Scan for the cell matching the given text and deliver its [X, Y] coordinate at center. 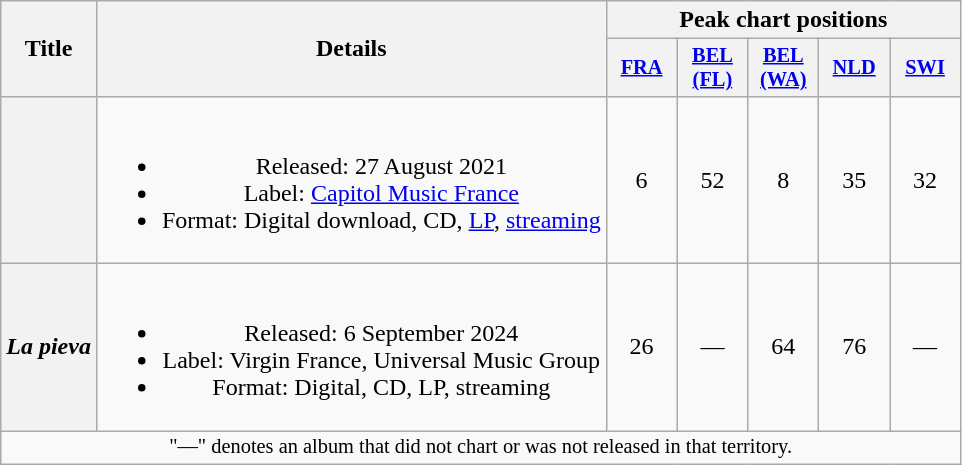
32 [926, 180]
FRA [642, 68]
6 [642, 180]
BEL(FL) [712, 68]
Details [351, 49]
26 [642, 348]
Peak chart positions [783, 20]
76 [854, 348]
La pieva [49, 348]
SWI [926, 68]
8 [784, 180]
Released: 27 August 2021Label: Capitol Music FranceFormat: Digital download, CD, LP, streaming [351, 180]
52 [712, 180]
Released: 6 September 2024Label: Virgin France, Universal Music GroupFormat: Digital, CD, LP, streaming [351, 348]
NLD [854, 68]
"—" denotes an album that did not chart or was not released in that territory. [481, 448]
35 [854, 180]
Title [49, 49]
64 [784, 348]
BEL(WA) [784, 68]
